Determine the (x, y) coordinate at the center of the cell enclosing the given text.  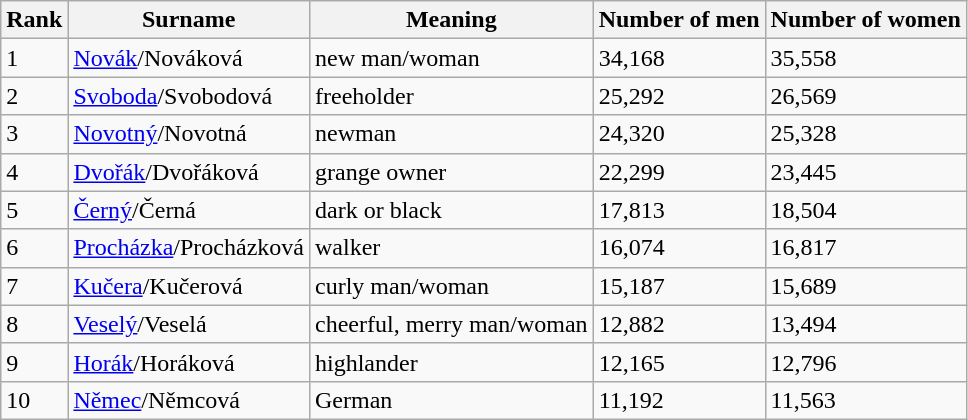
Horák/Horáková (189, 362)
newman (451, 134)
15,689 (866, 286)
freeholder (451, 96)
12,882 (679, 324)
walker (451, 248)
11,563 (866, 400)
24,320 (679, 134)
Svoboda/Svobodová (189, 96)
Meaning (451, 20)
17,813 (679, 210)
26,569 (866, 96)
Rank (34, 20)
9 (34, 362)
Černý/Černá (189, 210)
6 (34, 248)
16,074 (679, 248)
Surname (189, 20)
Němec/Němcová (189, 400)
5 (34, 210)
34,168 (679, 58)
highlander (451, 362)
dark or black (451, 210)
25,328 (866, 134)
grange owner (451, 172)
23,445 (866, 172)
18,504 (866, 210)
1 (34, 58)
11,192 (679, 400)
Kučera/Kučerová (189, 286)
8 (34, 324)
curly man/woman (451, 286)
new man/woman (451, 58)
Procházka/Procházková (189, 248)
15,187 (679, 286)
13,494 (866, 324)
cheerful, merry man/woman (451, 324)
35,558 (866, 58)
12,165 (679, 362)
25,292 (679, 96)
German (451, 400)
2 (34, 96)
12,796 (866, 362)
Number of men (679, 20)
Novák/Nováková (189, 58)
22,299 (679, 172)
Veselý/Veselá (189, 324)
4 (34, 172)
7 (34, 286)
Novotný/Novotná (189, 134)
3 (34, 134)
Dvořák/Dvořáková (189, 172)
16,817 (866, 248)
10 (34, 400)
Number of women (866, 20)
